Extract the [x, y] coordinate from the center of the cell holding the provided text.  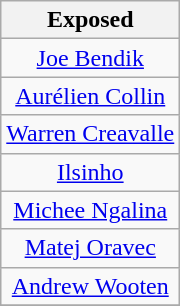
Michee Ngalina [90, 210]
Andrew Wooten [90, 286]
Aurélien Collin [90, 96]
Joe Bendik [90, 58]
Matej Oravec [90, 248]
Warren Creavalle [90, 134]
Exposed [90, 20]
Ilsinho [90, 172]
